Identify which cell holds the provided text, then report its [x, y] central coordinate. 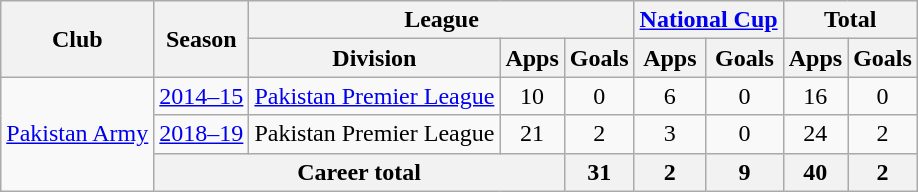
21 [532, 134]
31 [599, 172]
Career total [359, 172]
3 [670, 134]
9 [745, 172]
2014–15 [202, 96]
10 [532, 96]
40 [815, 172]
League [442, 20]
2018–19 [202, 134]
6 [670, 96]
National Cup [708, 20]
16 [815, 96]
Club [78, 39]
24 [815, 134]
Division [374, 58]
Season [202, 39]
Pakistan Army [78, 134]
Total [850, 20]
